Search for the cell housing the specified text and yield its (x, y) center coordinate. 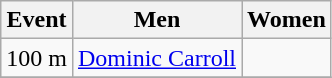
Dominic Carroll (156, 58)
Women (287, 20)
Men (156, 20)
100 m (37, 58)
Event (37, 20)
